Output the (x, y) coordinate of the center of the cell containing the given text.  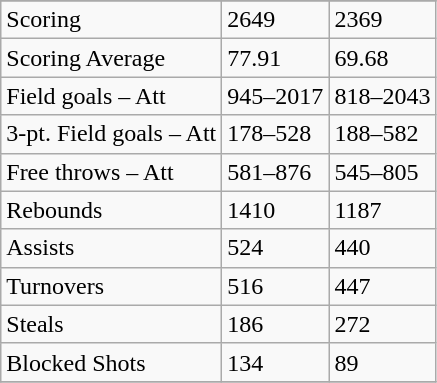
581–876 (276, 172)
Free throws – Att (112, 172)
516 (276, 286)
Scoring Average (112, 58)
2369 (382, 20)
447 (382, 286)
77.91 (276, 58)
3-pt. Field goals – Att (112, 134)
69.68 (382, 58)
Assists (112, 248)
545–805 (382, 172)
178–528 (276, 134)
2649 (276, 20)
945–2017 (276, 96)
134 (276, 362)
524 (276, 248)
Rebounds (112, 210)
818–2043 (382, 96)
1410 (276, 210)
Field goals – Att (112, 96)
Turnovers (112, 286)
272 (382, 324)
Blocked Shots (112, 362)
89 (382, 362)
Steals (112, 324)
1187 (382, 210)
188–582 (382, 134)
440 (382, 248)
Scoring (112, 20)
186 (276, 324)
